Locate the cell with the specified text and output its [X, Y] center coordinate. 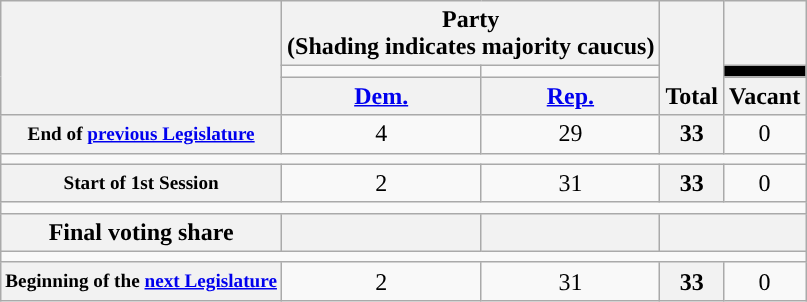
Start of 1st Session [142, 183]
Beginning of the next Legislature [142, 281]
Final voting share [142, 232]
Party (Shading indicates majority caucus) [471, 34]
4 [382, 134]
29 [570, 134]
Vacant [764, 96]
Total [692, 58]
End of previous Legislature [142, 134]
Dem. [382, 96]
Rep. [570, 96]
